Provide the [x, y] coordinate of the cell's center where the given text is located.  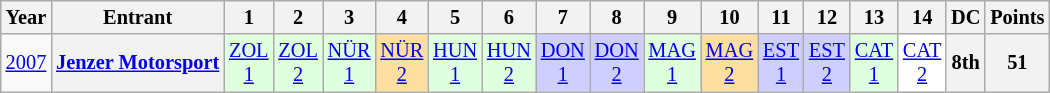
DON2 [617, 63]
MAG2 [730, 63]
51 [1017, 63]
11 [781, 17]
CAT1 [874, 63]
CAT2 [922, 63]
NÜR2 [402, 63]
Entrant [138, 17]
6 [509, 17]
MAG1 [672, 63]
Year [26, 17]
2 [298, 17]
7 [563, 17]
NÜR1 [350, 63]
9 [672, 17]
12 [827, 17]
5 [455, 17]
Points [1017, 17]
ZOL2 [298, 63]
4 [402, 17]
DC [966, 17]
Jenzer Motorsport [138, 63]
2007 [26, 63]
1 [248, 17]
DON1 [563, 63]
EST2 [827, 63]
HUN2 [509, 63]
3 [350, 17]
14 [922, 17]
ZOL1 [248, 63]
10 [730, 17]
8 [617, 17]
EST1 [781, 63]
HUN1 [455, 63]
13 [874, 17]
8th [966, 63]
